Detect which cell encompasses the target text, then output its (X, Y) center coordinate. 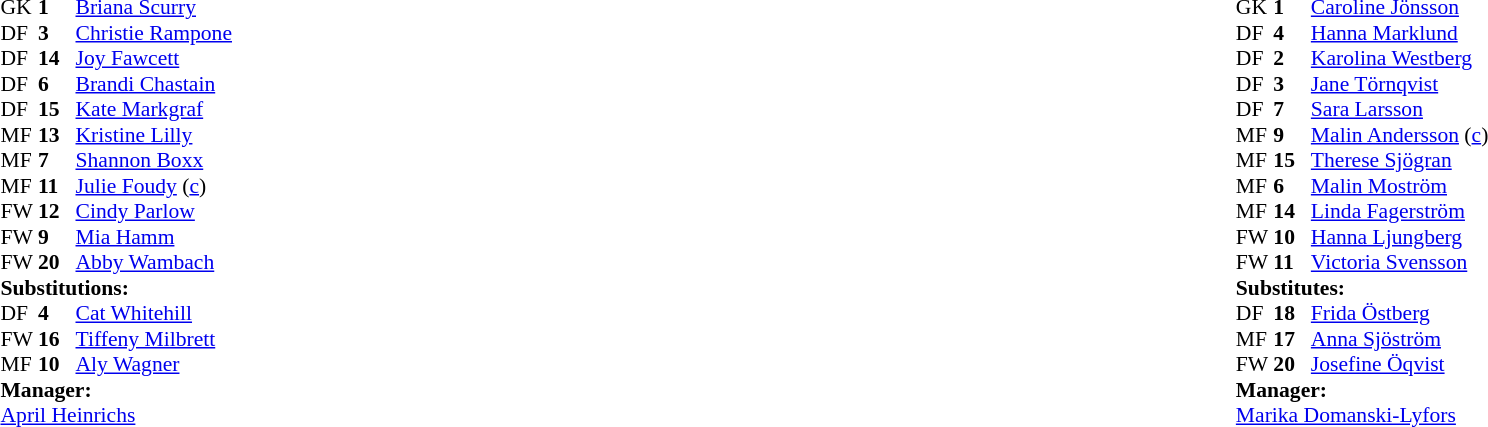
Brandi Chastain (154, 84)
Sara Larsson (1400, 109)
Therese Sjögran (1400, 161)
Josefine Öqvist (1400, 365)
Frida Östberg (1400, 313)
Kristine Lilly (154, 135)
Hanna Marklund (1400, 33)
12 (57, 211)
Julie Foudy (c) (154, 186)
Malin Andersson (c) (1400, 135)
2 (1292, 59)
Kate Markgraf (154, 109)
Substitutions: (116, 288)
17 (1292, 339)
Cat Whitehill (154, 313)
18 (1292, 313)
Tiffeny Milbrett (154, 339)
13 (57, 135)
Anna Sjöström (1400, 339)
Malin Moström (1400, 186)
Abby Wambach (154, 263)
Linda Fagerström (1400, 211)
Aly Wagner (154, 365)
Jane Törnqvist (1400, 84)
Shannon Boxx (154, 161)
Karolina Westberg (1400, 59)
Mia Hamm (154, 237)
Victoria Svensson (1400, 263)
16 (57, 339)
Hanna Ljungberg (1400, 237)
Cindy Parlow (154, 211)
Joy Fawcett (154, 59)
Substitutes: (1362, 288)
Christie Rampone (154, 33)
